From the cell containing the given text, extract its center point as [x, y] coordinate. 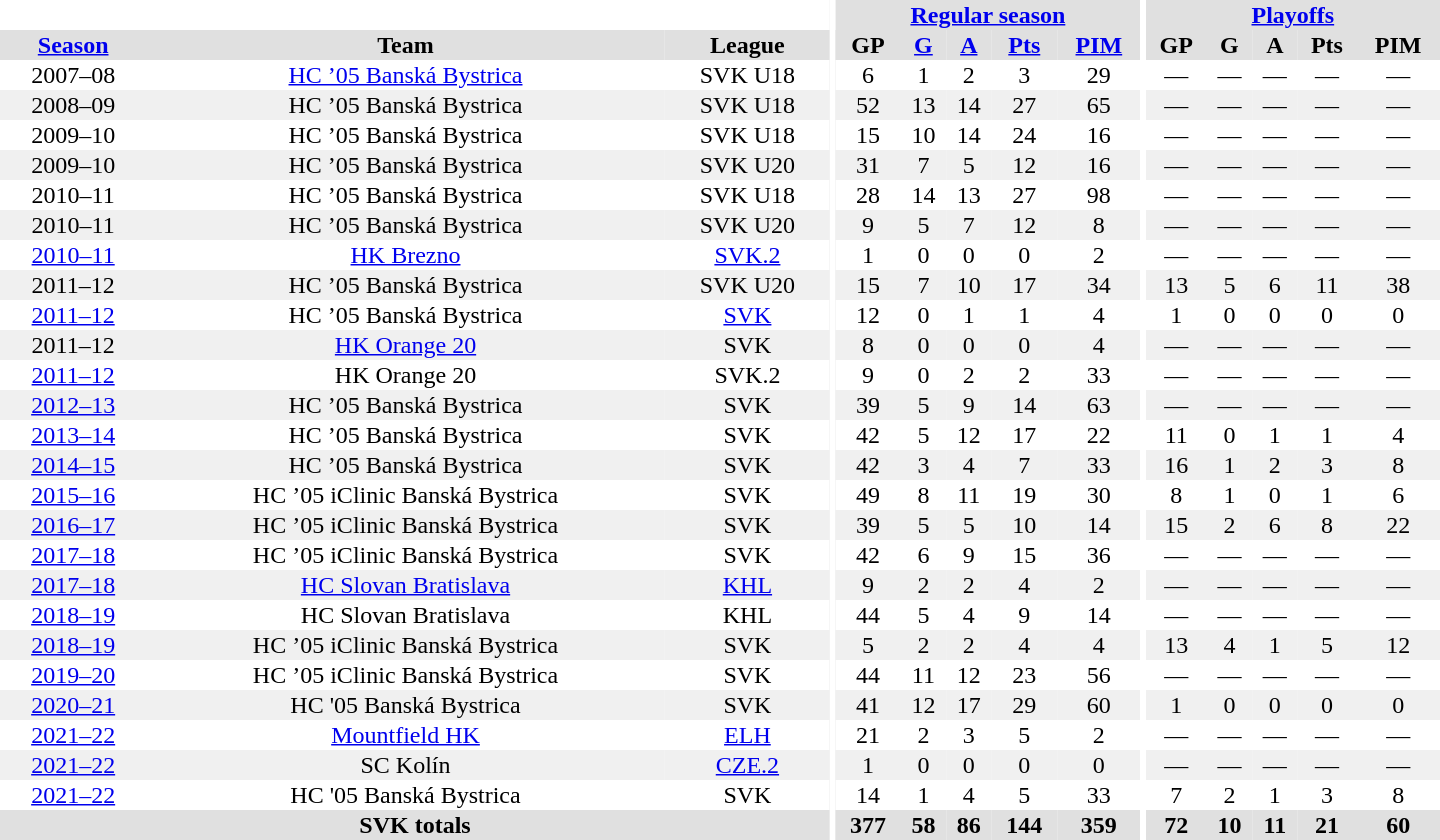
2014–15 [73, 465]
2016–17 [73, 525]
359 [1099, 825]
63 [1099, 405]
SVK totals [415, 825]
72 [1176, 825]
31 [868, 165]
Mountfield HK [405, 735]
28 [868, 195]
Season [73, 45]
86 [968, 825]
377 [868, 825]
2007–08 [73, 75]
2020–21 [73, 705]
38 [1398, 285]
19 [1025, 495]
Playoffs [1293, 15]
ELH [748, 735]
Team [405, 45]
2012–13 [73, 405]
30 [1099, 495]
2015–16 [73, 495]
144 [1025, 825]
65 [1099, 105]
2019–20 [73, 675]
Regular season [988, 15]
23 [1025, 675]
HK Brezno [405, 255]
24 [1025, 135]
League [748, 45]
41 [868, 705]
58 [924, 825]
2008–09 [73, 105]
56 [1099, 675]
34 [1099, 285]
36 [1099, 555]
SC Kolín [405, 765]
CZE.2 [748, 765]
49 [868, 495]
2013–14 [73, 435]
52 [868, 105]
98 [1099, 195]
